Pinpoint the cell where the given text exists, returning its (X, Y) midpoint coordinate. 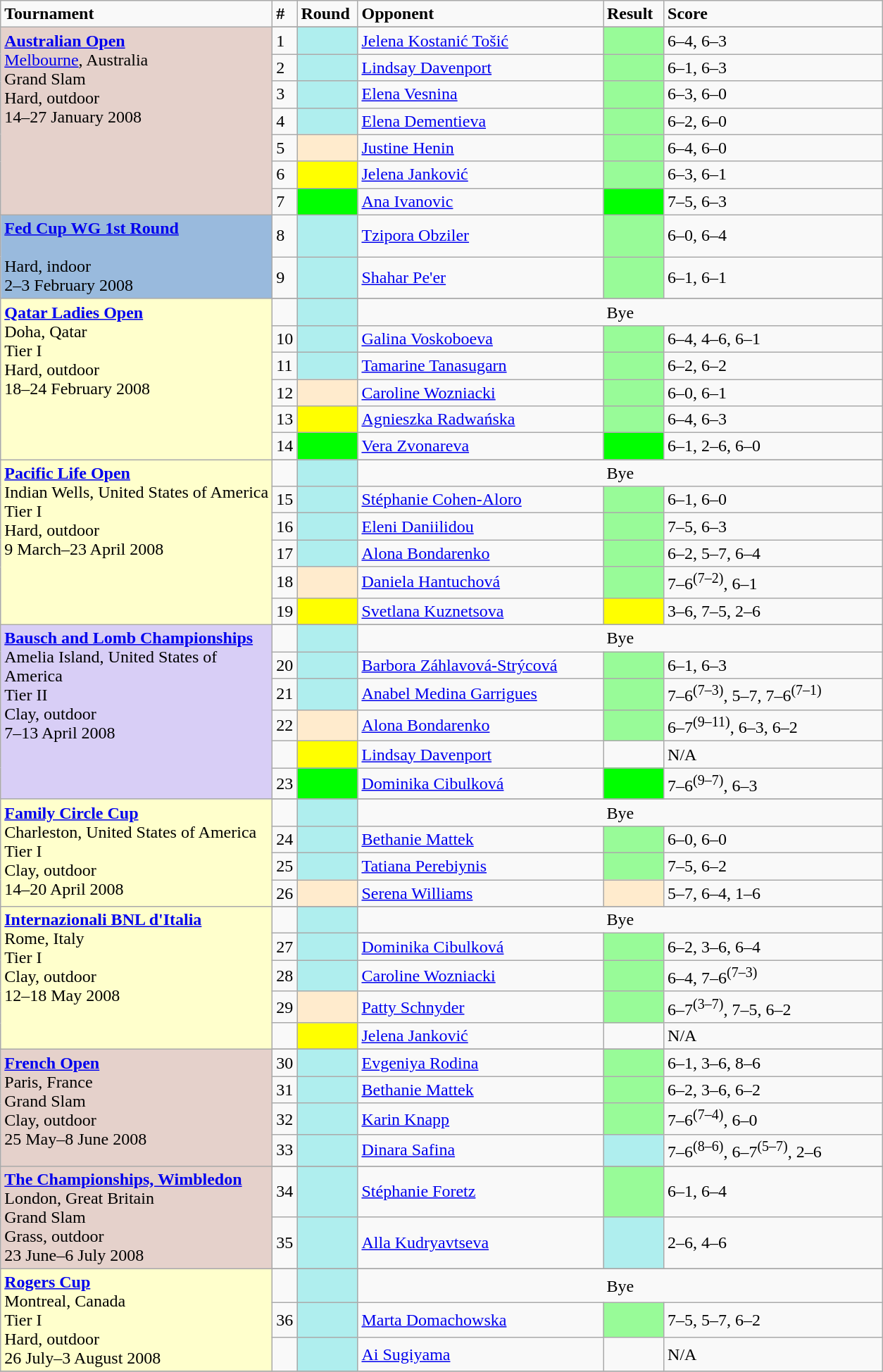
29 (284, 1007)
6–3, 6–0 (773, 94)
Jelena Kostanić Tošić (480, 41)
17 (284, 553)
Karin Knapp (480, 1119)
Elena Dementieva (480, 121)
7–6(7–3), 5–7, 7–6(7–1) (773, 694)
Bausch and Lomb ChampionshipsAmelia Island, United States of AmericaTier IIClay, outdoor7–13 April 2008 (137, 712)
7 (284, 201)
2 (284, 68)
6–2, 6–2 (773, 365)
Tatiana Perebiynis (480, 867)
10 (284, 339)
6–1, 6–1 (773, 278)
6–1, 3–6, 8–6 (773, 1063)
7–6(7–4), 6–0 (773, 1119)
Eleni Daniilidou (480, 527)
Pacific Life OpenIndian Wells, United States of AmericaTier IHard, outdoor9 March–23 April 2008 (137, 542)
Tzipora Obziler (480, 236)
Daniela Hantuchová (480, 583)
35 (284, 1243)
12 (284, 392)
7–6(7–2), 6–1 (773, 583)
27 (284, 947)
21 (284, 694)
Dinara Safina (480, 1150)
6–7(3–7), 7–5, 6–2 (773, 1007)
6–0, 6–4 (773, 236)
14 (284, 446)
Barbora Záhlavová-Strýcová (480, 665)
Svetlana Kuznetsova (480, 611)
Elena Vesnina (480, 94)
Justine Henin (480, 148)
6–4, 4–6, 6–1 (773, 339)
Evgeniya Rodina (480, 1063)
2–6, 4–6 (773, 1243)
22 (284, 725)
Tournament (137, 14)
28 (284, 976)
Rogers CupMontreal, CanadaTier IHard, outdoor26 July–3 August 2008 (137, 1320)
6–1, 6–4 (773, 1191)
33 (284, 1150)
# (284, 14)
Alla Kudryavtseva (480, 1243)
Shahar Pe'er (480, 278)
20 (284, 665)
23 (284, 784)
Qatar Ladies OpenDoha, QatarTier IHard, outdoor18–24 February 2008 (137, 379)
Round (327, 14)
26 (284, 893)
6–1, 2–6, 6–0 (773, 446)
32 (284, 1119)
3–6, 7–5, 2–6 (773, 611)
6–2, 3–6, 6–2 (773, 1090)
6–2, 6–0 (773, 121)
19 (284, 611)
Marta Domachowska (480, 1321)
Anabel Medina Garrigues (480, 694)
5–7, 6–4, 1–6 (773, 893)
13 (284, 420)
French OpenParis, FranceGrand SlamClay, outdoor25 May–8 June 2008 (137, 1108)
8 (284, 236)
Tamarine Tanasugarn (480, 365)
6–0, 6–1 (773, 392)
11 (284, 365)
6–4, 7–6(7–3) (773, 976)
6 (284, 175)
36 (284, 1321)
Ana Ivanovic (480, 201)
7–5, 5–7, 6–2 (773, 1321)
6–1, 6–0 (773, 500)
The Championships, WimbledonLondon, Great BritainGrand SlamGrass, outdoor23 June–6 July 2008 (137, 1217)
16 (284, 527)
9 (284, 278)
Family Circle CupCharleston, United States of AmericaTier IClay, outdoor14–20 April 2008 (137, 852)
6–2, 3–6, 6–4 (773, 947)
6–3, 6–1 (773, 175)
15 (284, 500)
3 (284, 94)
6–2, 5–7, 6–4 (773, 553)
Serena Williams (480, 893)
Ai Sugiyama (480, 1354)
1 (284, 41)
Vera Zvonareva (480, 446)
6–4, 6–0 (773, 148)
6–0, 6–0 (773, 839)
7–6(9–7), 6–3 (773, 784)
4 (284, 121)
7–5, 6–2 (773, 867)
6–7(9–11), 6–3, 6–2 (773, 725)
7–6(8–6), 6–7(5–7), 2–6 (773, 1150)
Galina Voskoboeva (480, 339)
34 (284, 1191)
Fed Cup WG 1st Round Hard, indoor 2–3 February 2008 (137, 256)
31 (284, 1090)
Opponent (480, 14)
25 (284, 867)
5 (284, 148)
Result (633, 14)
Stéphanie Cohen-Aloro (480, 500)
18 (284, 583)
Australian OpenMelbourne, AustraliaGrand SlamHard, outdoor14–27 January 2008 (137, 121)
Stéphanie Foretz (480, 1191)
Score (773, 14)
Agnieszka Radwańska (480, 420)
24 (284, 839)
Internazionali BNL d'ItaliaRome, ItalyTier IClay, outdoor12–18 May 2008 (137, 978)
Patty Schnyder (480, 1007)
30 (284, 1063)
